Pinpoint the cell where the given text exists, returning its [X, Y] midpoint coordinate. 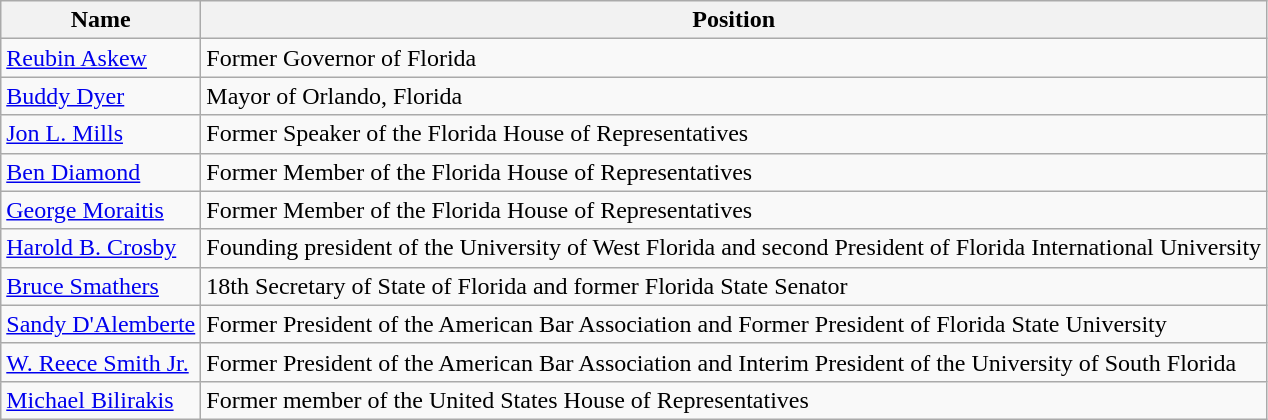
18th Secretary of State of Florida and former Florida State Senator [734, 286]
Michael Bilirakis [101, 400]
W. Reece Smith Jr. [101, 362]
Former President of the American Bar Association and Interim President of the University of South Florida [734, 362]
Mayor of Orlando, Florida [734, 96]
Jon L. Mills [101, 134]
Harold B. Crosby [101, 248]
Reubin Askew [101, 58]
Former member of the United States House of Representatives [734, 400]
Sandy D'Alemberte [101, 324]
George Moraitis [101, 210]
Name [101, 20]
Former Governor of Florida [734, 58]
Bruce Smathers [101, 286]
Buddy Dyer [101, 96]
Former Speaker of the Florida House of Representatives [734, 134]
Ben Diamond [101, 172]
Founding president of the University of West Florida and second President of Florida International University [734, 248]
Former President of the American Bar Association and Former President of Florida State University [734, 324]
Position [734, 20]
